Return the [X, Y] coordinate for the center point of the cell that contains the specified text.  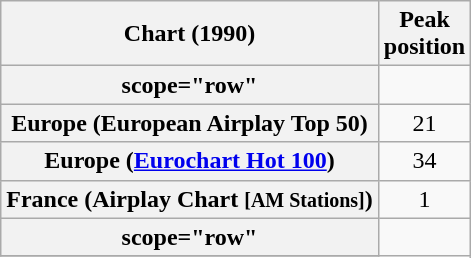
1 [424, 199]
Peakposition [424, 34]
Europe (European Airplay Top 50) [190, 123]
34 [424, 161]
Chart (1990) [190, 34]
France (Airplay Chart [AM Stations]) [190, 199]
Europe (Eurochart Hot 100) [190, 161]
21 [424, 123]
